Extract the (x, y) coordinate from the center of the cell holding the provided text.  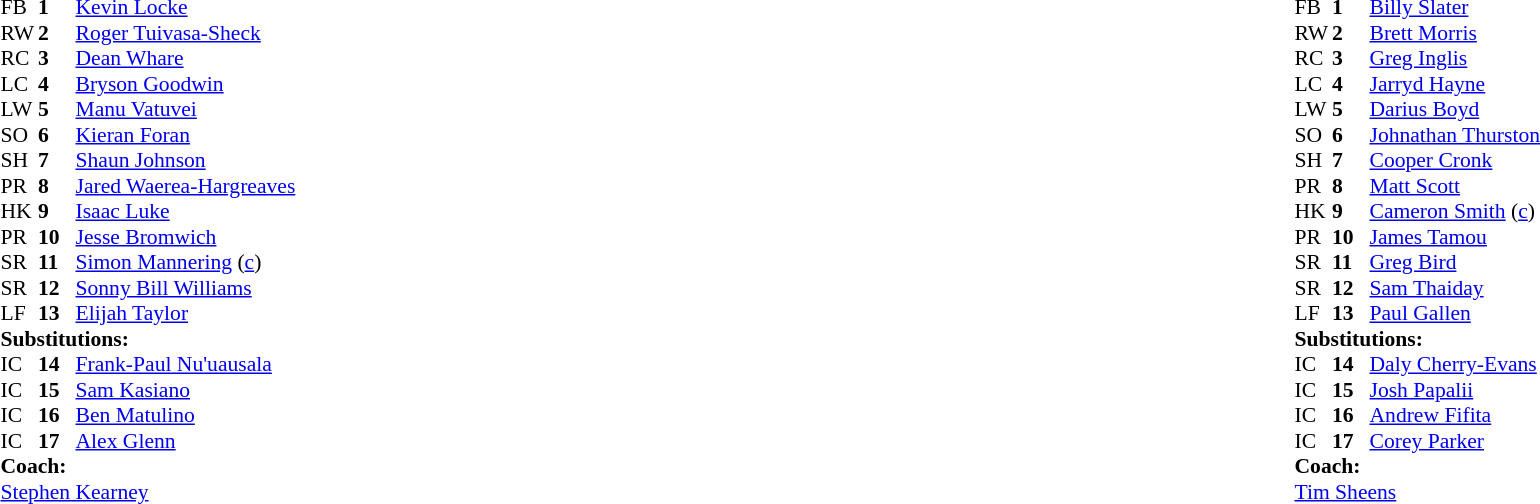
Cameron Smith (c) (1455, 211)
Roger Tuivasa-Sheck (186, 33)
Kieran Foran (186, 135)
James Tamou (1455, 237)
Daly Cherry-Evans (1455, 365)
Isaac Luke (186, 211)
Jared Waerea-Hargreaves (186, 186)
Dean Whare (186, 59)
Simon Mannering (c) (186, 263)
Frank-Paul Nu'uausala (186, 365)
Josh Papalii (1455, 390)
Brett Morris (1455, 33)
Greg Bird (1455, 263)
Sam Thaiday (1455, 288)
Sonny Bill Williams (186, 288)
Manu Vatuvei (186, 109)
Shaun Johnson (186, 161)
Elijah Taylor (186, 313)
Sam Kasiano (186, 390)
Greg Inglis (1455, 59)
Jarryd Hayne (1455, 84)
Darius Boyd (1455, 109)
Matt Scott (1455, 186)
Corey Parker (1455, 441)
Andrew Fifita (1455, 415)
Alex Glenn (186, 441)
Ben Matulino (186, 415)
Bryson Goodwin (186, 84)
Paul Gallen (1455, 313)
Jesse Bromwich (186, 237)
Johnathan Thurston (1455, 135)
Cooper Cronk (1455, 161)
